Extract the (X, Y) coordinate from the center of the cell holding the provided text.  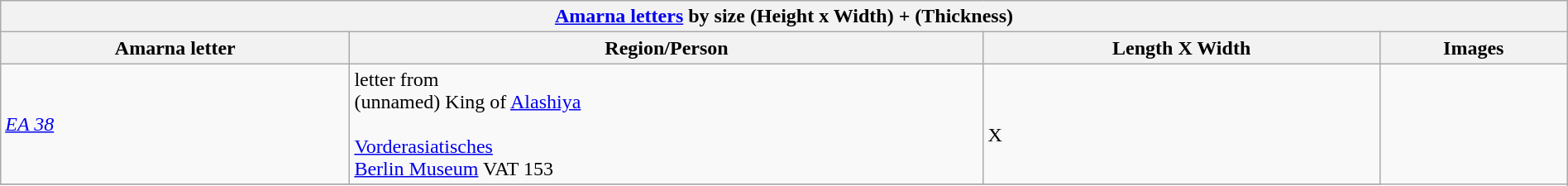
X (1181, 124)
letter from (unnamed) King of Alashiya VorderasiatischesBerlin Museum VAT 153 (667, 124)
Amarna letters by size (Height x Width) + (Thickness) (784, 17)
Amarna letter (175, 48)
Images (1474, 48)
Length X Width (1181, 48)
Region/Person (667, 48)
EA 38 (175, 124)
